For the text-containing cell, return its midpoint in (x, y) coordinate format. 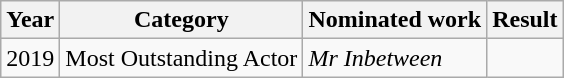
Year (30, 20)
Mr Inbetween (395, 58)
Category (182, 20)
Nominated work (395, 20)
Most Outstanding Actor (182, 58)
2019 (30, 58)
Result (525, 20)
